From the cell containing the given text, extract its center point as [X, Y] coordinate. 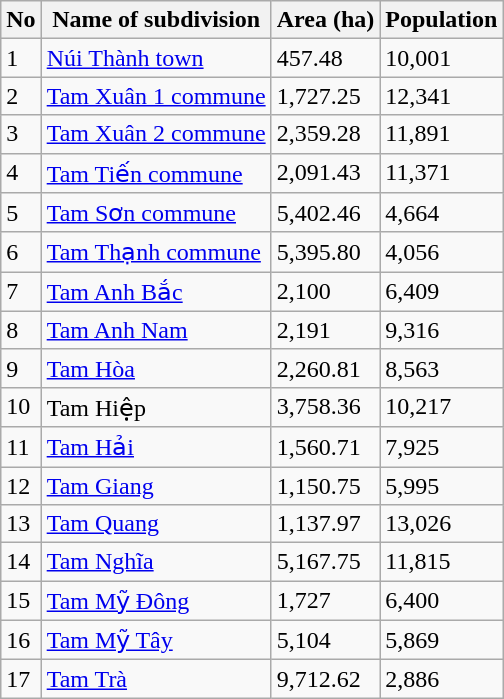
Tam Hiệp [156, 407]
5,995 [442, 485]
12 [21, 485]
14 [21, 562]
2,100 [326, 292]
11,371 [442, 173]
9 [21, 368]
1,150.75 [326, 485]
Tam Nghĩa [156, 562]
15 [21, 601]
Tam Trà [156, 679]
7 [21, 292]
Tam Mỹ Tây [156, 640]
5 [21, 213]
10,217 [442, 407]
2,091.43 [326, 173]
Tam Tiến commune [156, 173]
6,400 [442, 601]
Tam Xuân 1 commune [156, 96]
6,409 [442, 292]
Tam Anh Bắc [156, 292]
Núi Thành town [156, 58]
1,137.97 [326, 524]
1,727.25 [326, 96]
3,758.36 [326, 407]
4,664 [442, 213]
16 [21, 640]
11,891 [442, 134]
13,026 [442, 524]
No [21, 20]
4,056 [442, 252]
Tam Thạnh commune [156, 252]
Tam Quang [156, 524]
Tam Mỹ Đông [156, 601]
Name of subdivision [156, 20]
8,563 [442, 368]
2 [21, 96]
4 [21, 173]
2,260.81 [326, 368]
Population [442, 20]
12,341 [442, 96]
5,167.75 [326, 562]
9,316 [442, 330]
5,104 [326, 640]
Tam Sơn commune [156, 213]
5,395.80 [326, 252]
7,925 [442, 447]
5,402.46 [326, 213]
Tam Anh Nam [156, 330]
17 [21, 679]
Area (ha) [326, 20]
Tam Hải [156, 447]
1,560.71 [326, 447]
Tam Hòa [156, 368]
2,191 [326, 330]
10 [21, 407]
11,815 [442, 562]
Tam Xuân 2 commune [156, 134]
9,712.62 [326, 679]
5,869 [442, 640]
457.48 [326, 58]
2,359.28 [326, 134]
10,001 [442, 58]
13 [21, 524]
1,727 [326, 601]
Tam Giang [156, 485]
8 [21, 330]
11 [21, 447]
2,886 [442, 679]
3 [21, 134]
1 [21, 58]
6 [21, 252]
